Search for the cell housing the specified text and yield its [X, Y] center coordinate. 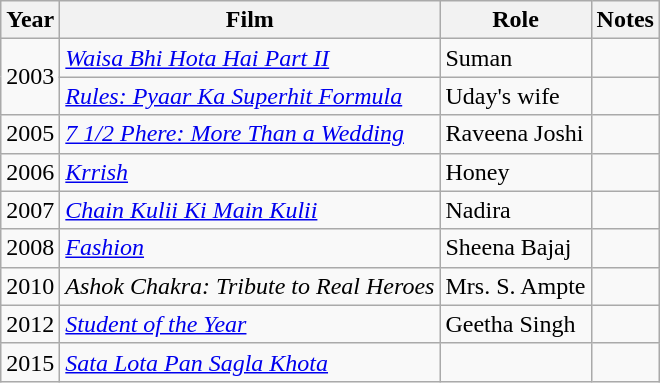
Suman [516, 58]
Nadira [516, 210]
2008 [30, 248]
Krrish [250, 172]
Uday's wife [516, 96]
Chain Kulii Ki Main Kulii [250, 210]
2015 [30, 362]
Rules: Pyaar Ka Superhit Formula [250, 96]
2007 [30, 210]
Raveena Joshi [516, 134]
Ashok Chakra: Tribute to Real Heroes [250, 286]
Sheena Bajaj [516, 248]
Mrs. S. Ampte [516, 286]
Student of the Year [250, 324]
Sata Lota Pan Sagla Khota [250, 362]
7 1/2 Phere: More Than a Wedding [250, 134]
Year [30, 20]
Honey [516, 172]
Waisa Bhi Hota Hai Part II [250, 58]
2006 [30, 172]
Notes [625, 20]
Fashion [250, 248]
2003 [30, 77]
2010 [30, 286]
Geetha Singh [516, 324]
2005 [30, 134]
Role [516, 20]
Film [250, 20]
2012 [30, 324]
